Capture the cell that displays the provided text and extract its [x, y] central coordinate. 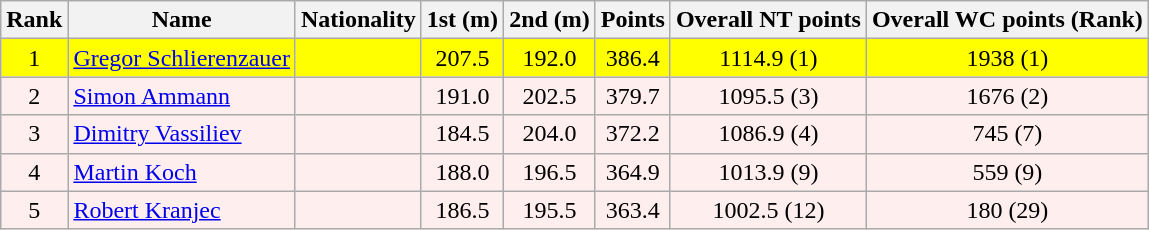
Simon Ammann [182, 96]
1013.9 (9) [768, 172]
Martin Koch [182, 172]
2 [34, 96]
386.4 [632, 58]
195.5 [550, 210]
Rank [34, 20]
1 [34, 58]
1086.9 (4) [768, 134]
745 (7) [1007, 134]
1st (m) [462, 20]
196.5 [550, 172]
4 [34, 172]
Overall NT points [768, 20]
186.5 [462, 210]
372.2 [632, 134]
1114.9 (1) [768, 58]
2nd (m) [550, 20]
Dimitry Vassiliev [182, 134]
Points [632, 20]
Overall WC points (Rank) [1007, 20]
1002.5 (12) [768, 210]
184.5 [462, 134]
Gregor Schlierenzauer [182, 58]
379.7 [632, 96]
180 (29) [1007, 210]
3 [34, 134]
1676 (2) [1007, 96]
204.0 [550, 134]
192.0 [550, 58]
1095.5 (3) [768, 96]
Name [182, 20]
559 (9) [1007, 172]
191.0 [462, 96]
188.0 [462, 172]
202.5 [550, 96]
Nationality [358, 20]
5 [34, 210]
207.5 [462, 58]
1938 (1) [1007, 58]
364.9 [632, 172]
Robert Kranjec [182, 210]
363.4 [632, 210]
